Identify which cell holds the provided text, then report its (X, Y) central coordinate. 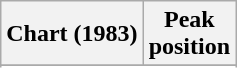
Chart (1983) (72, 34)
Peakposition (189, 34)
